Identify which cell holds the provided text, then report its (X, Y) central coordinate. 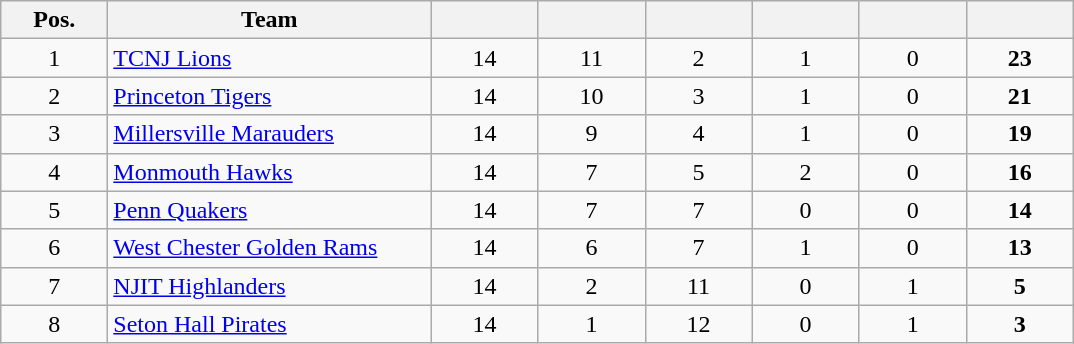
8 (54, 324)
19 (1020, 134)
Pos. (54, 20)
9 (592, 134)
Team (270, 20)
Princeton Tigers (270, 96)
Millersville Marauders (270, 134)
13 (1020, 248)
21 (1020, 96)
West Chester Golden Rams (270, 248)
16 (1020, 172)
TCNJ Lions (270, 58)
Seton Hall Pirates (270, 324)
10 (592, 96)
23 (1020, 58)
NJIT Highlanders (270, 286)
12 (698, 324)
Monmouth Hawks (270, 172)
Penn Quakers (270, 210)
